Return the (x, y) coordinate for the center point of the cell that contains the specified text.  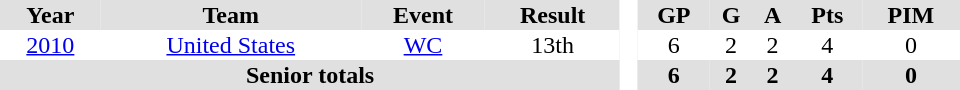
A (773, 15)
Team (231, 15)
Senior totals (310, 75)
2010 (50, 45)
13th (552, 45)
Result (552, 15)
Pts (828, 15)
WC (423, 45)
United States (231, 45)
Year (50, 15)
Event (423, 15)
GP (674, 15)
PIM (911, 15)
G (732, 15)
